Pinpoint the cell where the given text exists, returning its (x, y) midpoint coordinate. 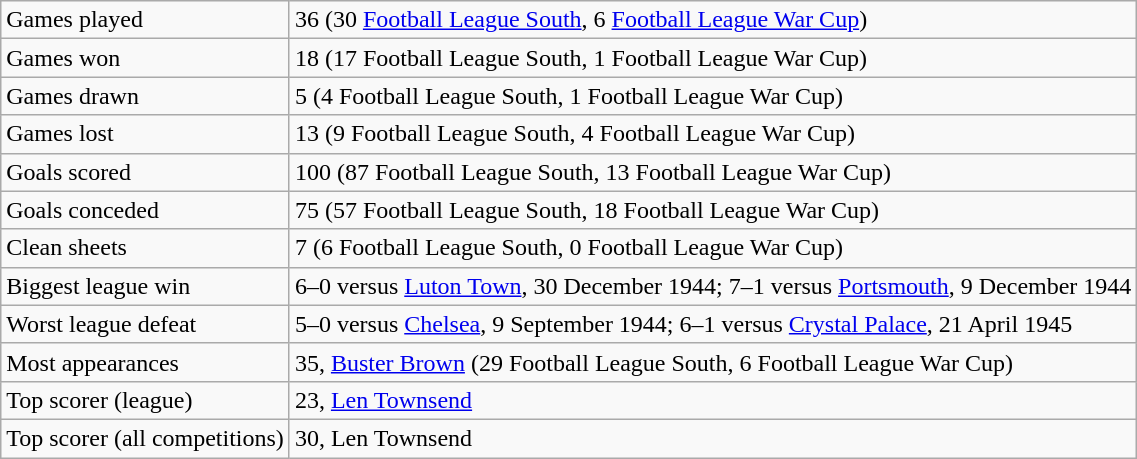
Games lost (146, 134)
Goals conceded (146, 210)
Games won (146, 58)
Most appearances (146, 362)
23, Len Townsend (713, 400)
Goals scored (146, 172)
5–0 versus Chelsea, 9 September 1944; 6–1 versus Crystal Palace, 21 April 1945 (713, 324)
7 (6 Football League South, 0 Football League War Cup) (713, 248)
100 (87 Football League South, 13 Football League War Cup) (713, 172)
5 (4 Football League South, 1 Football League War Cup) (713, 96)
Worst league defeat (146, 324)
35, Buster Brown (29 Football League South, 6 Football League War Cup) (713, 362)
18 (17 Football League South, 1 Football League War Cup) (713, 58)
Games drawn (146, 96)
Top scorer (all competitions) (146, 438)
Games played (146, 20)
Top scorer (league) (146, 400)
13 (9 Football League South, 4 Football League War Cup) (713, 134)
75 (57 Football League South, 18 Football League War Cup) (713, 210)
Clean sheets (146, 248)
Biggest league win (146, 286)
6–0 versus Luton Town, 30 December 1944; 7–1 versus Portsmouth, 9 December 1944 (713, 286)
36 (30 Football League South, 6 Football League War Cup) (713, 20)
30, Len Townsend (713, 438)
